Locate the cell with the specified text and output its (x, y) center coordinate. 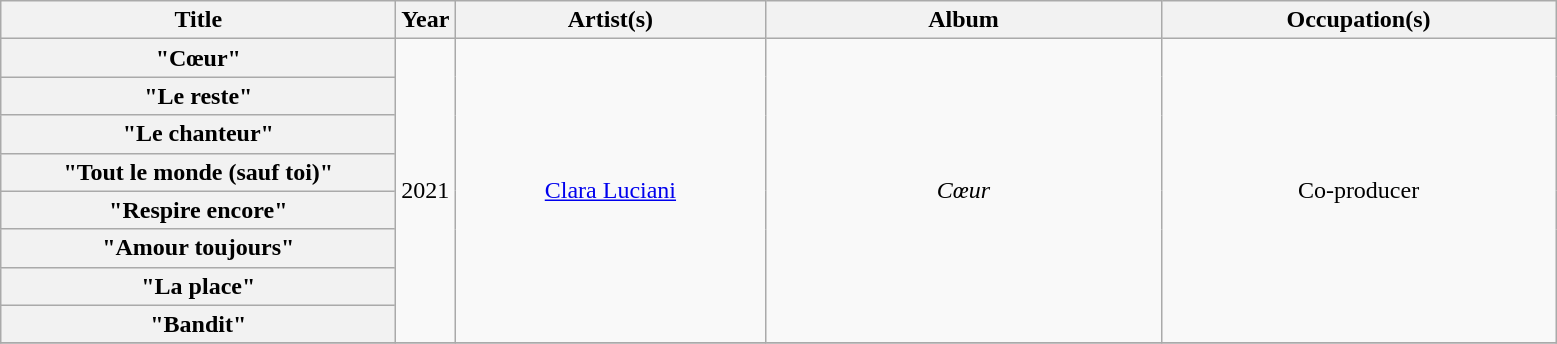
Year (426, 20)
Artist(s) (610, 20)
"Le reste" (198, 96)
"Bandit" (198, 324)
Co-producer (1358, 191)
"Le chanteur" (198, 134)
Clara Luciani (610, 191)
2021 (426, 191)
"Respire encore" (198, 210)
"Amour toujours" (198, 248)
"La place" (198, 286)
"Cœur" (198, 58)
Title (198, 20)
Cœur (964, 191)
Album (964, 20)
"Tout le monde (sauf toi)" (198, 172)
Occupation(s) (1358, 20)
